Search for the cell housing the specified text and yield its [x, y] center coordinate. 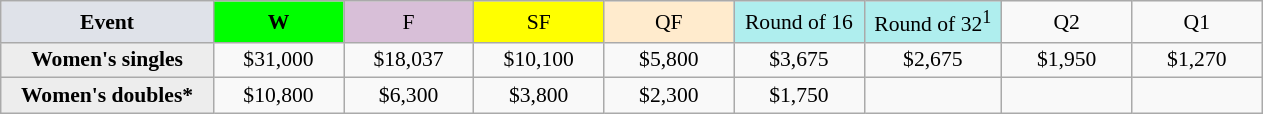
$1,950 [1067, 60]
W [278, 22]
$3,800 [539, 96]
Q1 [1197, 22]
$10,800 [278, 96]
SF [539, 22]
$2,675 [933, 60]
QF [669, 22]
$2,300 [669, 96]
$1,270 [1197, 60]
Round of 16 [799, 22]
$31,000 [278, 60]
$18,037 [409, 60]
Q2 [1067, 22]
F [409, 22]
$1,750 [799, 96]
Event [108, 22]
Women's doubles* [108, 96]
Round of 321 [933, 22]
$5,800 [669, 60]
$3,675 [799, 60]
Women's singles [108, 60]
$6,300 [409, 96]
$10,100 [539, 60]
